Scan for the cell matching the given text and deliver its (X, Y) coordinate at center. 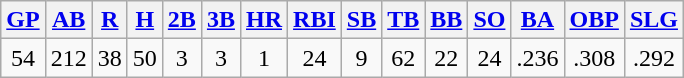
54 (23, 58)
212 (68, 58)
BA (538, 20)
SO (490, 20)
.236 (538, 58)
R (110, 20)
.308 (594, 58)
.292 (654, 58)
OBP (594, 20)
H (144, 20)
TB (404, 20)
BB (446, 20)
50 (144, 58)
9 (361, 58)
1 (264, 58)
AB (68, 20)
SLG (654, 20)
62 (404, 58)
RBI (315, 20)
22 (446, 58)
HR (264, 20)
SB (361, 20)
2B (182, 20)
GP (23, 20)
3B (220, 20)
38 (110, 58)
